Provide the (X, Y) coordinate of the cell's center where the given text is located.  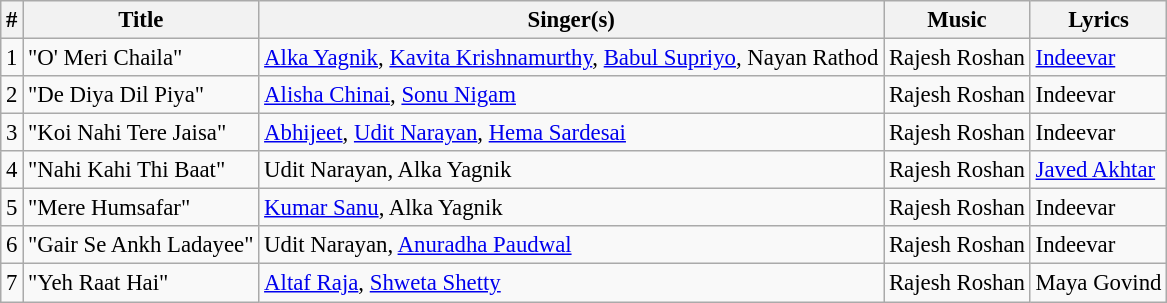
4 (12, 170)
"Mere Humsafar" (141, 208)
Singer(s) (572, 20)
"De Diya Dil Piya" (141, 95)
"Yeh Raat Hai" (141, 283)
"Gair Se Ankh Ladayee" (141, 245)
1 (12, 58)
2 (12, 95)
Altaf Raja, Shweta Shetty (572, 283)
Javed Akhtar (1098, 170)
3 (12, 133)
6 (12, 245)
Kumar Sanu, Alka Yagnik (572, 208)
Lyrics (1098, 20)
Alisha Chinai, Sonu Nigam (572, 95)
"O' Meri Chaila" (141, 58)
"Nahi Kahi Thi Baat" (141, 170)
Udit Narayan, Alka Yagnik (572, 170)
Title (141, 20)
Music (958, 20)
# (12, 20)
Maya Govind (1098, 283)
Abhijeet, Udit Narayan, Hema Sardesai (572, 133)
5 (12, 208)
"Koi Nahi Tere Jaisa" (141, 133)
Udit Narayan, Anuradha Paudwal (572, 245)
Alka Yagnik, Kavita Krishnamurthy, Babul Supriyo, Nayan Rathod (572, 58)
7 (12, 283)
